From the cell containing the given text, extract its center point as (x, y) coordinate. 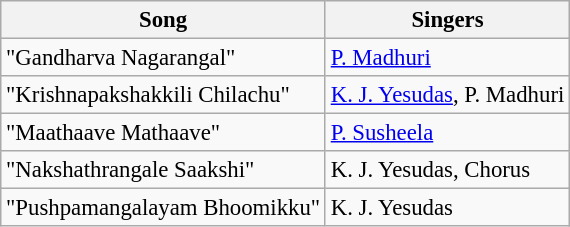
K. J. Yesudas, Chorus (447, 170)
"Nakshathrangale Saakshi" (164, 170)
K. J. Yesudas, P. Madhuri (447, 95)
P. Susheela (447, 133)
"Pushpamangalayam Bhoomikku" (164, 208)
"Krishnapakshakkili Chilachu" (164, 95)
P. Madhuri (447, 58)
"Maathaave Mathaave" (164, 133)
Song (164, 20)
K. J. Yesudas (447, 208)
Singers (447, 20)
"Gandharva Nagarangal" (164, 58)
